Provide the (X, Y) coordinate of the cell's center where the given text is located.  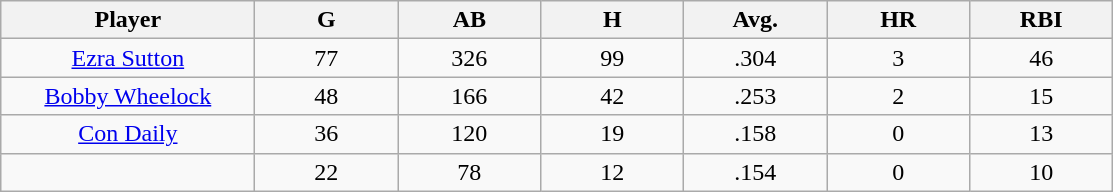
.154 (756, 172)
H (612, 20)
10 (1042, 172)
46 (1042, 58)
77 (326, 58)
42 (612, 96)
G (326, 20)
22 (326, 172)
Bobby Wheelock (128, 96)
Avg. (756, 20)
36 (326, 134)
RBI (1042, 20)
AB (470, 20)
166 (470, 96)
Ezra Sutton (128, 58)
99 (612, 58)
3 (898, 58)
15 (1042, 96)
Player (128, 20)
2 (898, 96)
.304 (756, 58)
13 (1042, 134)
HR (898, 20)
19 (612, 134)
12 (612, 172)
Con Daily (128, 134)
120 (470, 134)
.158 (756, 134)
326 (470, 58)
.253 (756, 96)
48 (326, 96)
78 (470, 172)
